From the cell containing the given text, extract its center point as [X, Y] coordinate. 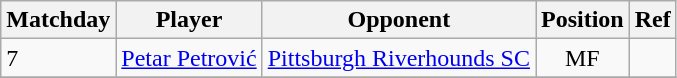
Pittsburgh Riverhounds SC [398, 58]
Ref [652, 20]
7 [58, 58]
Player [189, 20]
Position [583, 20]
Petar Petrović [189, 58]
MF [583, 58]
Matchday [58, 20]
Opponent [398, 20]
